Determine the (X, Y) coordinate at the center of the cell enclosing the given text.  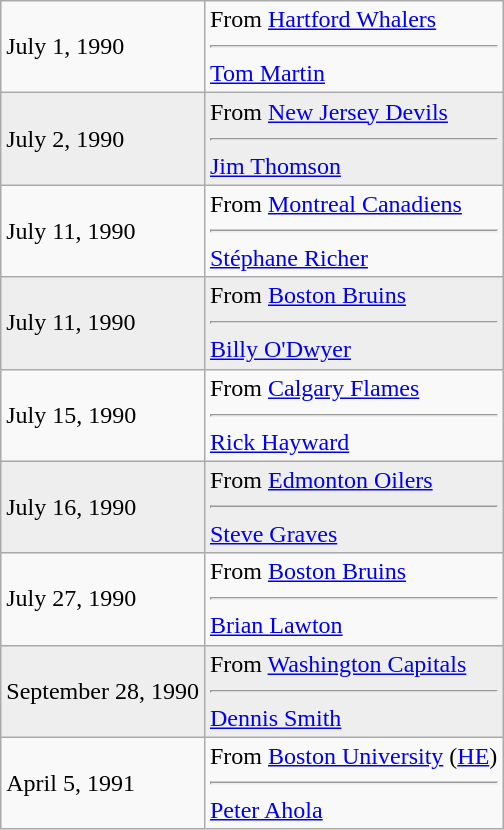
July 2, 1990 (103, 139)
From Boston BruinsBrian Lawton (353, 599)
July 27, 1990 (103, 599)
From New Jersey DevilsJim Thomson (353, 139)
July 1, 1990 (103, 47)
From Hartford WhalersTom Martin (353, 47)
July 15, 1990 (103, 415)
From Calgary FlamesRick Hayward (353, 415)
From Boston BruinsBilly O'Dwyer (353, 323)
April 5, 1991 (103, 783)
From Edmonton OilersSteve Graves (353, 507)
September 28, 1990 (103, 691)
From Washington CapitalsDennis Smith (353, 691)
From Boston University (HE)Peter Ahola (353, 783)
From Montreal CanadiensStéphane Richer (353, 231)
July 16, 1990 (103, 507)
